From the cell containing the given text, extract its center point as (X, Y) coordinate. 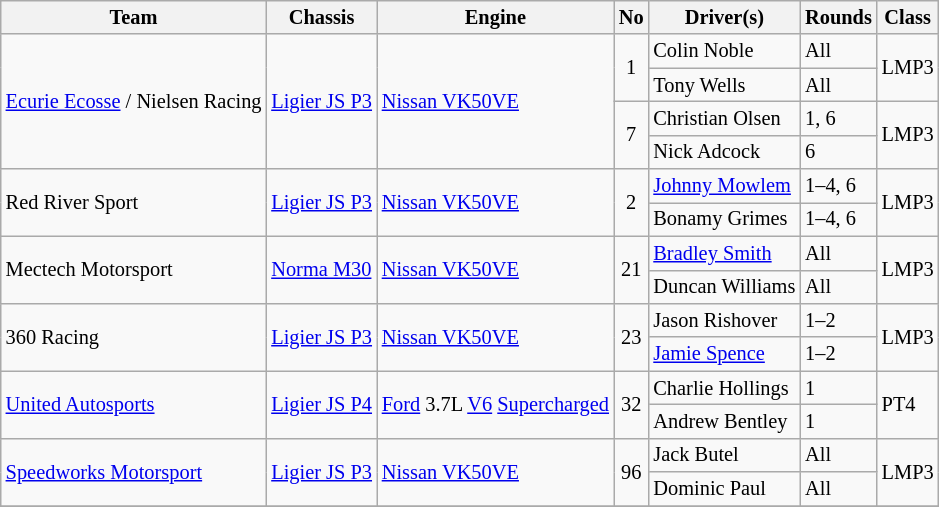
Jack Butel (724, 455)
Charlie Hollings (724, 388)
Ligier JS P4 (321, 404)
96 (632, 472)
Dominic Paul (724, 489)
Red River Sport (134, 202)
PT4 (908, 404)
Norma M30 (321, 270)
32 (632, 404)
Christian Olsen (724, 118)
23 (632, 336)
Jason Rishover (724, 320)
Team (134, 17)
360 Racing (134, 336)
No (632, 17)
United Autosports (134, 404)
Mectech Motorsport (134, 270)
Ecurie Ecosse / Nielsen Racing (134, 102)
Bonamy Grimes (724, 219)
Andrew Bentley (724, 421)
Nick Adcock (724, 152)
7 (632, 134)
Speedworks Motorsport (134, 472)
Bradley Smith (724, 253)
Ford 3.7L V6 Supercharged (496, 404)
2 (632, 202)
Tony Wells (724, 85)
6 (838, 152)
Engine (496, 17)
Chassis (321, 17)
Driver(s) (724, 17)
21 (632, 270)
Duncan Williams (724, 287)
Colin Noble (724, 51)
Jamie Spence (724, 354)
Class (908, 17)
1, 6 (838, 118)
Johnny Mowlem (724, 186)
Rounds (838, 17)
